Extract the (x, y) coordinate from the center of the cell holding the provided text.  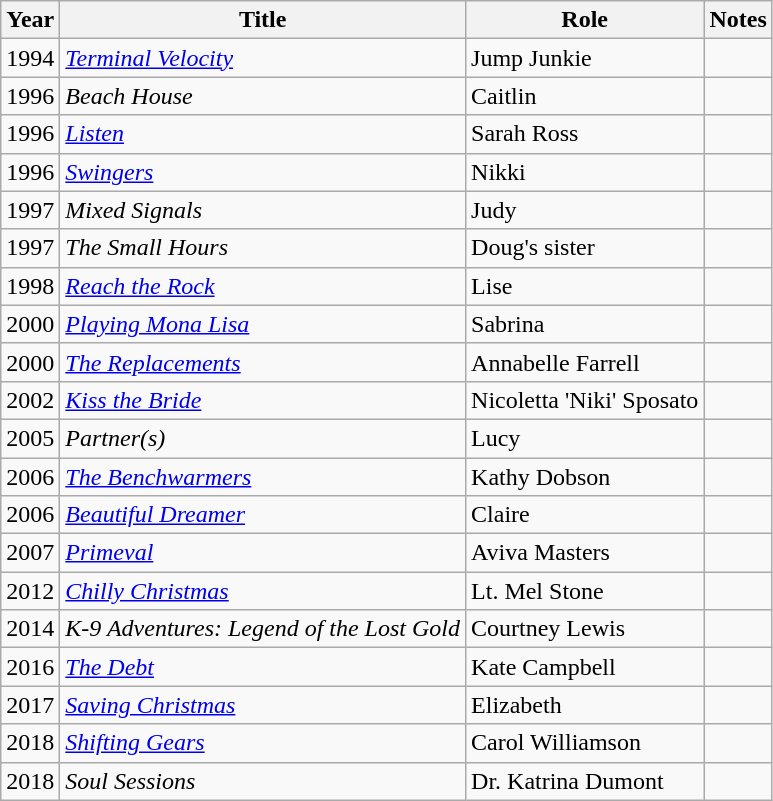
Kathy Dobson (585, 477)
Beach House (263, 96)
Dr. Katrina Dumont (585, 781)
2014 (30, 629)
Sarah Ross (585, 134)
Terminal Velocity (263, 58)
Saving Christmas (263, 705)
Year (30, 20)
Reach the Rock (263, 286)
Carol Williamson (585, 743)
Partner(s) (263, 438)
Lt. Mel Stone (585, 591)
Soul Sessions (263, 781)
Nikki (585, 172)
Lucy (585, 438)
2007 (30, 553)
K-9 Adventures: Legend of the Lost Gold (263, 629)
The Small Hours (263, 248)
Kiss the Bride (263, 400)
2017 (30, 705)
Swingers (263, 172)
Listen (263, 134)
1998 (30, 286)
The Benchwarmers (263, 477)
Beautiful Dreamer (263, 515)
Lise (585, 286)
Sabrina (585, 324)
Mixed Signals (263, 210)
Judy (585, 210)
Claire (585, 515)
Shifting Gears (263, 743)
Aviva Masters (585, 553)
Annabelle Farrell (585, 362)
2016 (30, 667)
Elizabeth (585, 705)
Kate Campbell (585, 667)
Playing Mona Lisa (263, 324)
Caitlin (585, 96)
The Debt (263, 667)
Jump Junkie (585, 58)
2002 (30, 400)
Primeval (263, 553)
Courtney Lewis (585, 629)
Nicoletta 'Niki' Sposato (585, 400)
Role (585, 20)
Notes (738, 20)
Title (263, 20)
The Replacements (263, 362)
2005 (30, 438)
1994 (30, 58)
2012 (30, 591)
Chilly Christmas (263, 591)
Doug's sister (585, 248)
